Return the [X, Y] coordinate for the center point of the cell that contains the specified text.  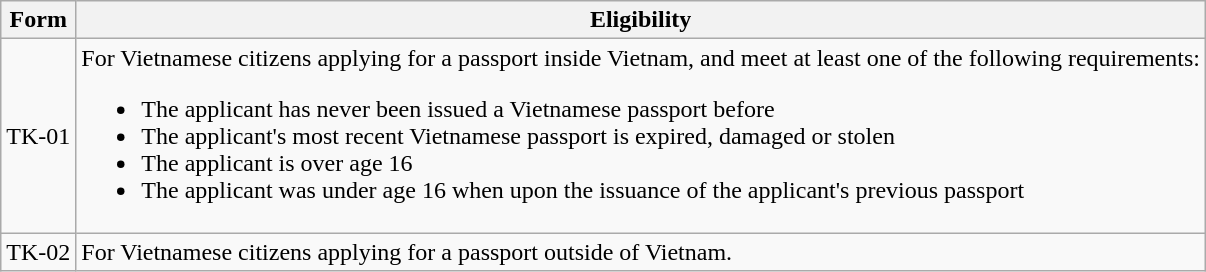
For Vietnamese citizens applying for a passport outside of Vietnam. [641, 252]
Eligibility [641, 20]
Form [38, 20]
TK-01 [38, 136]
TK-02 [38, 252]
